Scan for the cell matching the given text and deliver its [x, y] coordinate at center. 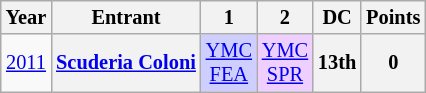
0 [393, 63]
Scuderia Coloni [126, 63]
Year [26, 17]
DC [337, 17]
1 [229, 17]
Points [393, 17]
YMCSPR [285, 63]
YMCFEA [229, 63]
2011 [26, 63]
13th [337, 63]
Entrant [126, 17]
2 [285, 17]
